Extract the (x, y) coordinate from the center of the cell holding the provided text.  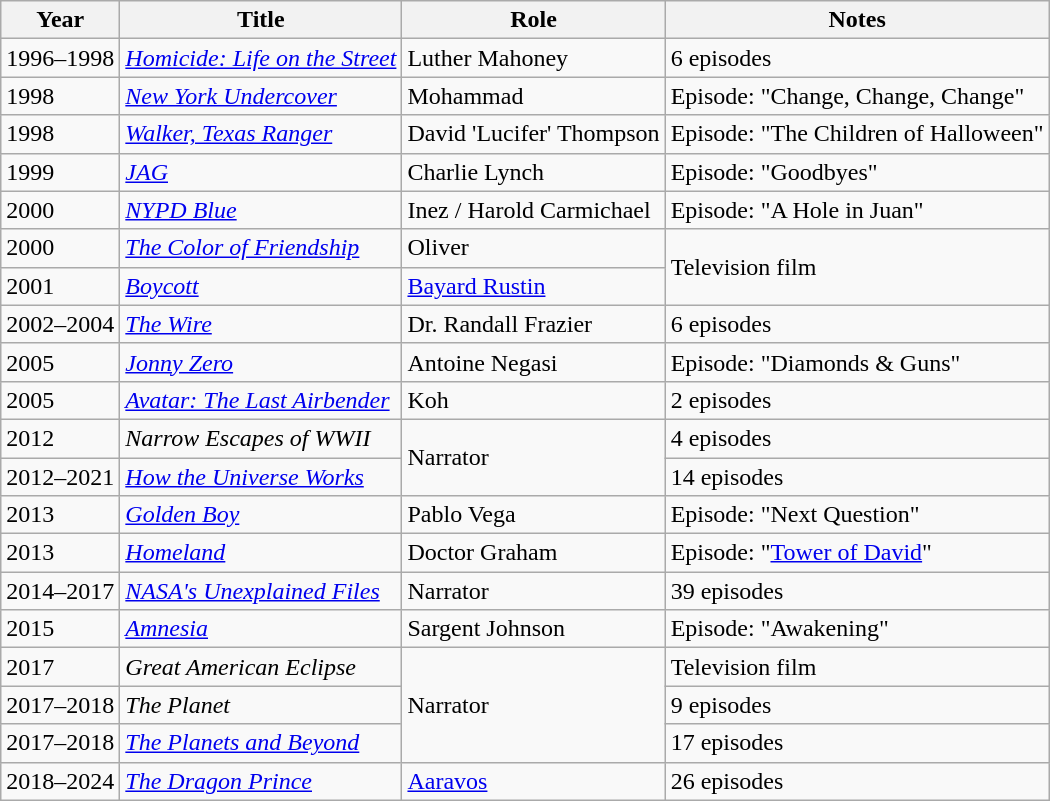
Oliver (534, 248)
Aaravos (534, 781)
26 episodes (857, 781)
Inez / Harold Carmichael (534, 210)
Boycott (261, 286)
Antoine Negasi (534, 362)
Bayard Rustin (534, 286)
The Wire (261, 324)
Amnesia (261, 629)
How the Universe Works (261, 477)
2002–2004 (60, 324)
Episode: "The Children of Halloween" (857, 134)
2018–2024 (60, 781)
2012 (60, 438)
Narrow Escapes of WWII (261, 438)
2012–2021 (60, 477)
2 episodes (857, 400)
The Planets and Beyond (261, 743)
Year (60, 20)
39 episodes (857, 591)
14 episodes (857, 477)
Avatar: The Last Airbender (261, 400)
Homeland (261, 553)
1999 (60, 172)
Episode: "Tower of David" (857, 553)
The Color of Friendship (261, 248)
Mohammad (534, 96)
New York Undercover (261, 96)
1996–1998 (60, 58)
Episode: "Diamonds & Guns" (857, 362)
Great American Eclipse (261, 667)
Episode: "Change, Change, Change" (857, 96)
NASA's Unexplained Files (261, 591)
NYPD Blue (261, 210)
2015 (60, 629)
Episode: "A Hole in Juan" (857, 210)
17 episodes (857, 743)
Luther Mahoney (534, 58)
Koh (534, 400)
Charlie Lynch (534, 172)
4 episodes (857, 438)
Role (534, 20)
2001 (60, 286)
9 episodes (857, 705)
Dr. Randall Frazier (534, 324)
Doctor Graham (534, 553)
JAG (261, 172)
David 'Lucifer' Thompson (534, 134)
The Dragon Prince (261, 781)
Jonny Zero (261, 362)
Pablo Vega (534, 515)
Title (261, 20)
Sargent Johnson (534, 629)
The Planet (261, 705)
Homicide: Life on the Street (261, 58)
Notes (857, 20)
Episode: "Goodbyes" (857, 172)
Episode: "Awakening" (857, 629)
2017 (60, 667)
Golden Boy (261, 515)
Walker, Texas Ranger (261, 134)
2014–2017 (60, 591)
Episode: "Next Question" (857, 515)
